Extract the (X, Y) coordinate from the center of the cell holding the provided text.  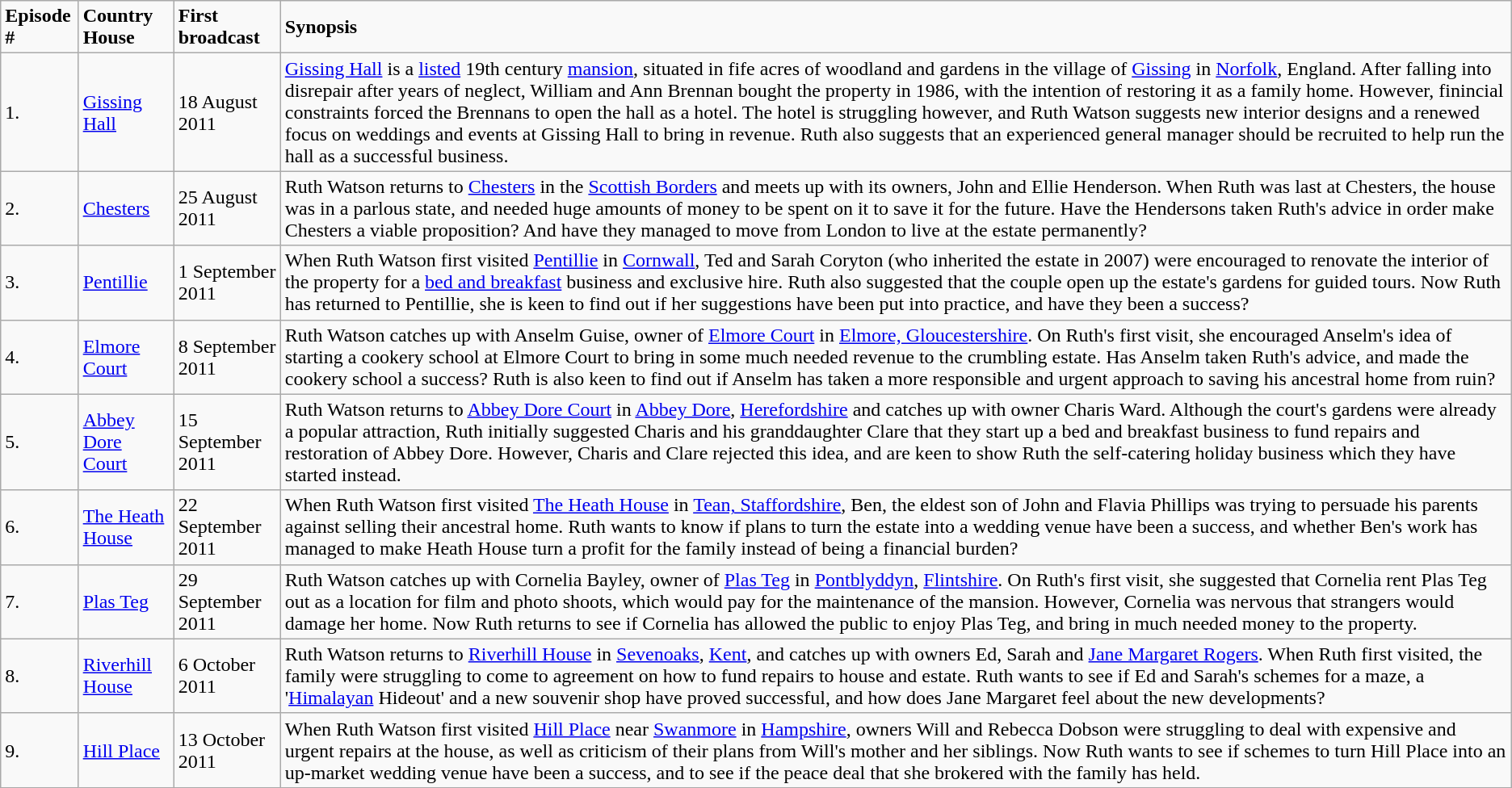
Synopsis (896, 27)
Riverhill House (126, 676)
6 October 2011 (227, 676)
Gissing Hall (126, 112)
18 August 2011 (227, 112)
29 September 2011 (227, 601)
22 September 2011 (227, 527)
2. (40, 208)
8 September 2011 (227, 357)
4. (40, 357)
1. (40, 112)
Hill Place (126, 750)
5. (40, 442)
7. (40, 601)
Episode # (40, 27)
The Heath House (126, 527)
15 September 2011 (227, 442)
Country House (126, 27)
6. (40, 527)
13 October 2011 (227, 750)
9. (40, 750)
Pentillie (126, 283)
8. (40, 676)
Abbey Dore Court (126, 442)
Elmore Court (126, 357)
Chesters (126, 208)
3. (40, 283)
Plas Teg (126, 601)
First broadcast (227, 27)
1 September 2011 (227, 283)
25 August 2011 (227, 208)
